Pinpoint the cell where the given text exists, returning its [x, y] midpoint coordinate. 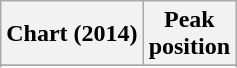
Chart (2014) [72, 34]
Peakposition [189, 34]
